Locate the cell with the specified text and output its [x, y] center coordinate. 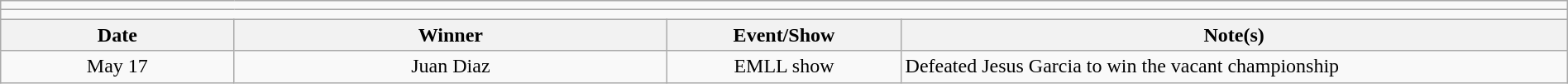
Date [117, 35]
Event/Show [784, 35]
Note(s) [1234, 35]
Defeated Jesus Garcia to win the vacant championship [1234, 67]
EMLL show [784, 67]
Juan Diaz [451, 67]
Winner [451, 35]
May 17 [117, 67]
